Locate the cell with the specified text and output its (X, Y) center coordinate. 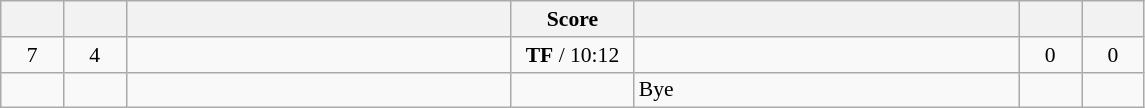
4 (94, 55)
Bye (826, 90)
TF / 10:12 (572, 55)
7 (32, 55)
Score (572, 19)
